Provide the [x, y] coordinate of the cell's center where the given text is located.  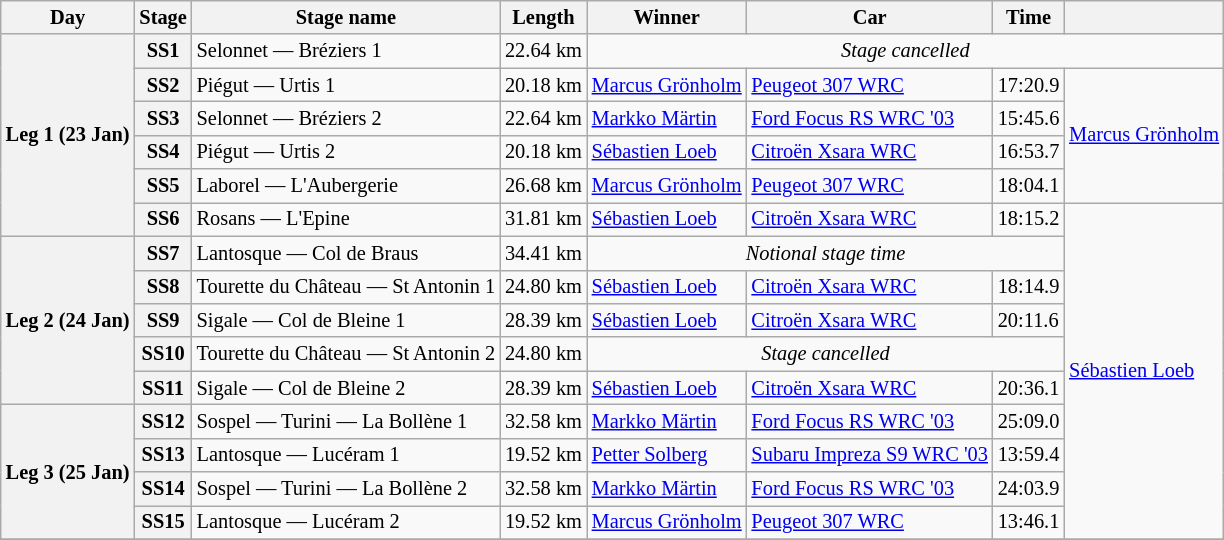
Subaru Impreza S9 WRC '03 [870, 455]
SS3 [162, 118]
Leg 3 (25 Jan) [68, 472]
Tourette du Château — St Antonin 2 [346, 354]
Stage name [346, 17]
SS4 [162, 152]
13:46.1 [1028, 522]
Day [68, 17]
31.81 km [544, 219]
34.41 km [544, 253]
Leg 2 (24 Jan) [68, 320]
SS13 [162, 455]
Lantosque — Col de Braus [346, 253]
15:45.6 [1028, 118]
SS15 [162, 522]
SS2 [162, 85]
18:15.2 [1028, 219]
24:03.9 [1028, 489]
26.68 km [544, 186]
18:14.9 [1028, 287]
Piégut — Urtis 2 [346, 152]
20:11.6 [1028, 320]
Stage [162, 17]
Time [1028, 17]
Sigale — Col de Bleine 1 [346, 320]
SS6 [162, 219]
SS11 [162, 388]
Tourette du Château — St Antonin 1 [346, 287]
Laborel — L'Aubergerie [346, 186]
SS9 [162, 320]
Notional stage time [826, 253]
Sospel — Turini — La Bollène 2 [346, 489]
Selonnet — Bréziers 2 [346, 118]
SS1 [162, 51]
SS12 [162, 421]
SS14 [162, 489]
16:53.7 [1028, 152]
Winner [667, 17]
Petter Solberg [667, 455]
Sigale — Col de Bleine 2 [346, 388]
20:36.1 [1028, 388]
Sospel — Turini — La Bollène 1 [346, 421]
Leg 1 (23 Jan) [68, 135]
Selonnet — Bréziers 1 [346, 51]
SS10 [162, 354]
Piégut — Urtis 1 [346, 85]
Length [544, 17]
17:20.9 [1028, 85]
SS8 [162, 287]
18:04.1 [1028, 186]
13:59.4 [1028, 455]
Car [870, 17]
Lantosque — Lucéram 2 [346, 522]
Rosans — L'Epine [346, 219]
Lantosque — Lucéram 1 [346, 455]
SS7 [162, 253]
SS5 [162, 186]
25:09.0 [1028, 421]
